Return [x, y] of the center of cell containing provided text 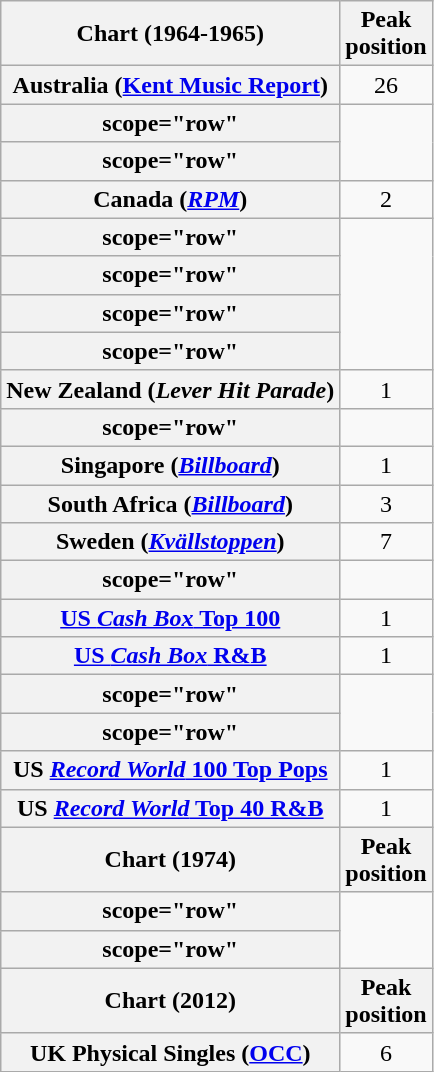
US Cash Box Top 100 [170, 618]
Australia (Kent Music Report) [170, 85]
Chart (1974) [170, 860]
US Cash Box R&B [170, 656]
US Record World 100 Top Pops [170, 770]
US Record World Top 40 R&B [170, 808]
3 [386, 503]
Singapore (Billboard) [170, 465]
Chart (2012) [170, 1000]
Chart (1964-1965) [170, 34]
26 [386, 85]
7 [386, 542]
6 [386, 1052]
South Africa (Billboard) [170, 503]
2 [386, 199]
UK Physical Singles (OCC) [170, 1052]
Sweden (Kvällstoppen) [170, 542]
Canada (RPM) [170, 199]
New Zealand (Lever Hit Parade) [170, 389]
